Return (X, Y) of the center of cell containing provided text 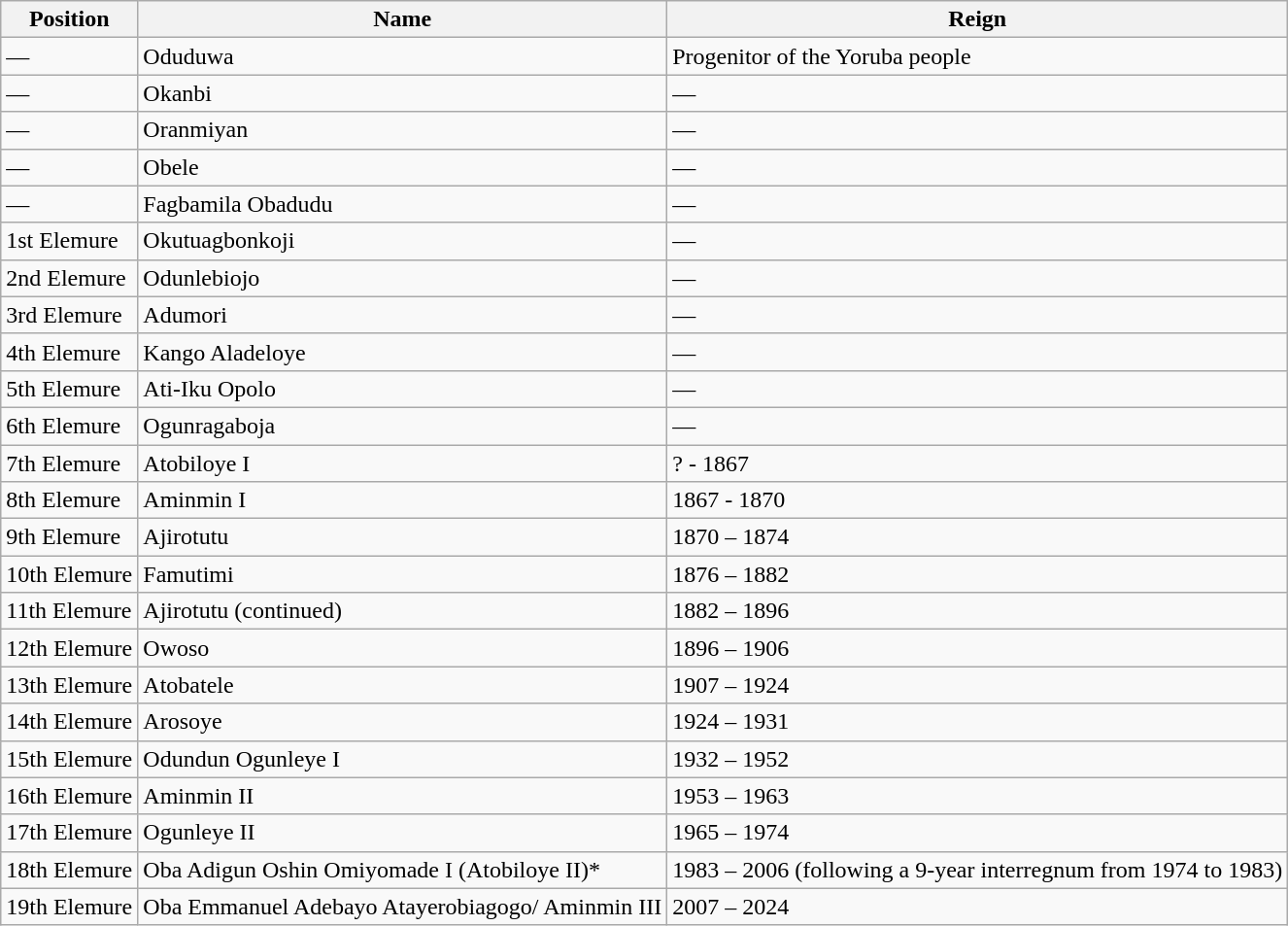
Atobiloye I (402, 463)
1953 – 1963 (977, 796)
2nd Elemure (70, 278)
1st Elemure (70, 241)
Oduduwa (402, 56)
Ajirotutu (continued) (402, 611)
? - 1867 (977, 463)
1932 – 1952 (977, 759)
13th Elemure (70, 685)
1876 – 1882 (977, 574)
3rd Elemure (70, 315)
Atobatele (402, 685)
16th Elemure (70, 796)
1867 - 1870 (977, 500)
Arosoye (402, 722)
Name (402, 19)
11th Elemure (70, 611)
4th Elemure (70, 352)
Okutuagbonkoji (402, 241)
Okanbi (402, 93)
1924 – 1931 (977, 722)
17th Elemure (70, 833)
1983 – 2006 (following a 9-year interregnum from 1974 to 1983) (977, 870)
Obele (402, 167)
14th Elemure (70, 722)
12th Elemure (70, 648)
Ati-Iku Opolo (402, 389)
10th Elemure (70, 574)
2007 – 2024 (977, 907)
Oba Adigun Oshin Omiyomade I (Atobiloye II)* (402, 870)
8th Elemure (70, 500)
Odunlebiojo (402, 278)
18th Elemure (70, 870)
6th Elemure (70, 426)
Ogunragaboja (402, 426)
Aminmin I (402, 500)
Progenitor of the Yoruba people (977, 56)
Reign (977, 19)
Position (70, 19)
Adumori (402, 315)
Kango Aladeloye (402, 352)
19th Elemure (70, 907)
Oba Emmanuel Adebayo Atayerobiagogo/ Aminmin III (402, 907)
Fagbamila Obadudu (402, 204)
Ajirotutu (402, 537)
Aminmin II (402, 796)
1882 – 1896 (977, 611)
1896 – 1906 (977, 648)
7th Elemure (70, 463)
Oranmiyan (402, 130)
Odundun Ogunleye I (402, 759)
1907 – 1924 (977, 685)
1870 – 1874 (977, 537)
Famutimi (402, 574)
5th Elemure (70, 389)
1965 – 1974 (977, 833)
15th Elemure (70, 759)
Owoso (402, 648)
9th Elemure (70, 537)
Ogunleye II (402, 833)
